From the cell containing the given text, extract its center point as (X, Y) coordinate. 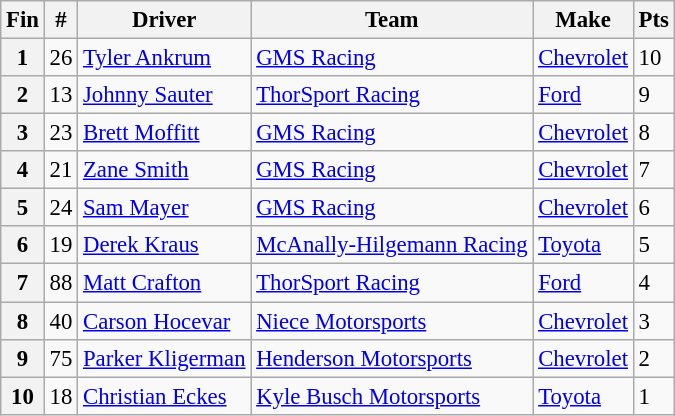
Matt Crafton (164, 283)
Brett Moffitt (164, 133)
Team (392, 20)
Henderson Motorsports (392, 358)
Kyle Busch Motorsports (392, 396)
21 (60, 170)
Niece Motorsports (392, 321)
26 (60, 58)
75 (60, 358)
Zane Smith (164, 170)
Carson Hocevar (164, 321)
Driver (164, 20)
# (60, 20)
Tyler Ankrum (164, 58)
88 (60, 283)
24 (60, 208)
18 (60, 396)
Johnny Sauter (164, 95)
Pts (654, 20)
Parker Kligerman (164, 358)
Derek Kraus (164, 245)
40 (60, 321)
23 (60, 133)
Sam Mayer (164, 208)
13 (60, 95)
Fin (23, 20)
Christian Eckes (164, 396)
McAnally-Hilgemann Racing (392, 245)
19 (60, 245)
Make (583, 20)
